Search for the cell housing the specified text and yield its (x, y) center coordinate. 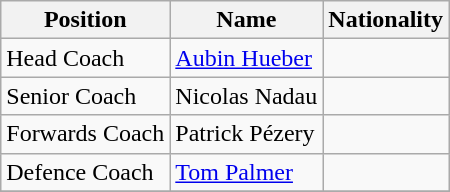
Aubin Hueber (246, 58)
Patrick Pézery (246, 134)
Position (86, 20)
Tom Palmer (246, 172)
Forwards Coach (86, 134)
Senior Coach (86, 96)
Defence Coach (86, 172)
Name (246, 20)
Nationality (386, 20)
Nicolas Nadau (246, 96)
Head Coach (86, 58)
